Scan for the cell matching the given text and deliver its (x, y) coordinate at center. 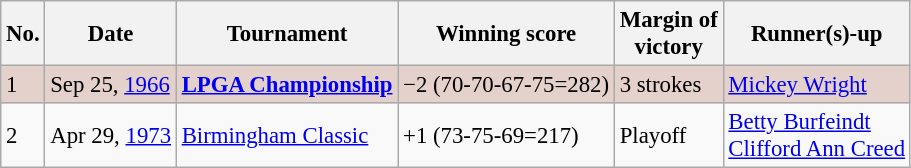
Date (110, 34)
Apr 29, 1973 (110, 136)
Margin ofvictory (668, 34)
−2 (70-70-67-75=282) (506, 85)
Betty Burfeindt Clifford Ann Creed (816, 136)
Tournament (286, 34)
Birmingham Classic (286, 136)
LPGA Championship (286, 85)
2 (23, 136)
Sep 25, 1966 (110, 85)
No. (23, 34)
1 (23, 85)
Playoff (668, 136)
Runner(s)-up (816, 34)
Winning score (506, 34)
+1 (73-75-69=217) (506, 136)
3 strokes (668, 85)
Mickey Wright (816, 85)
